Search for the cell housing the specified text and yield its [x, y] center coordinate. 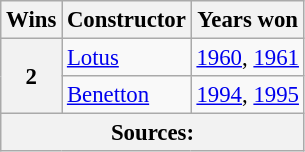
Benetton [127, 95]
Years won [248, 20]
Lotus [127, 58]
1960, 1961 [248, 58]
Constructor [127, 20]
2 [32, 76]
1994, 1995 [248, 95]
Wins [32, 20]
Sources: [152, 133]
